Capture the cell that displays the provided text and extract its (X, Y) central coordinate. 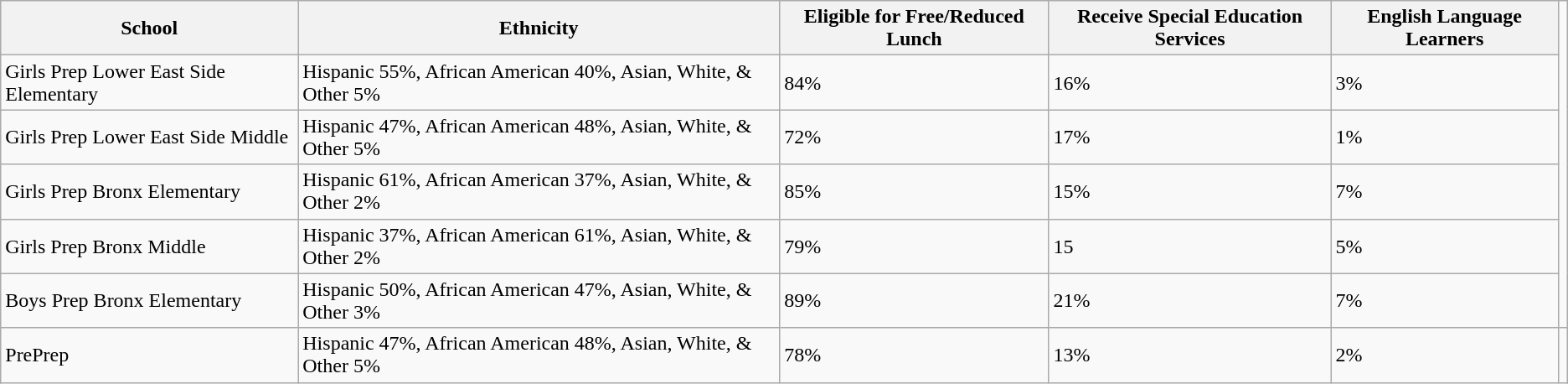
2% (1444, 355)
79% (915, 246)
Ethnicity (539, 29)
13% (1189, 355)
Girls Prep Lower East Side Elementary (149, 82)
78% (915, 355)
89% (915, 300)
Hispanic 55%, African American 40%, Asian, White, & Other 5% (539, 82)
21% (1189, 300)
Eligible for Free/Reduced Lunch (915, 29)
1% (1444, 138)
Hispanic 37%, African American 61%, Asian, White, & Other 2% (539, 246)
Hispanic 50%, African American 47%, Asian, White, & Other 3% (539, 300)
16% (1189, 82)
Receive Special Education Services (1189, 29)
Hispanic 61%, African American 37%, Asian, White, & Other 2% (539, 191)
3% (1444, 82)
Girls Prep Bronx Middle (149, 246)
84% (915, 82)
School (149, 29)
Boys Prep Bronx Elementary (149, 300)
15 (1189, 246)
5% (1444, 246)
17% (1189, 138)
Girls Prep Lower East Side Middle (149, 138)
72% (915, 138)
85% (915, 191)
15% (1189, 191)
PrePrep (149, 355)
Girls Prep Bronx Elementary (149, 191)
English Language Learners (1444, 29)
